Search for the cell housing the specified text and yield its [X, Y] center coordinate. 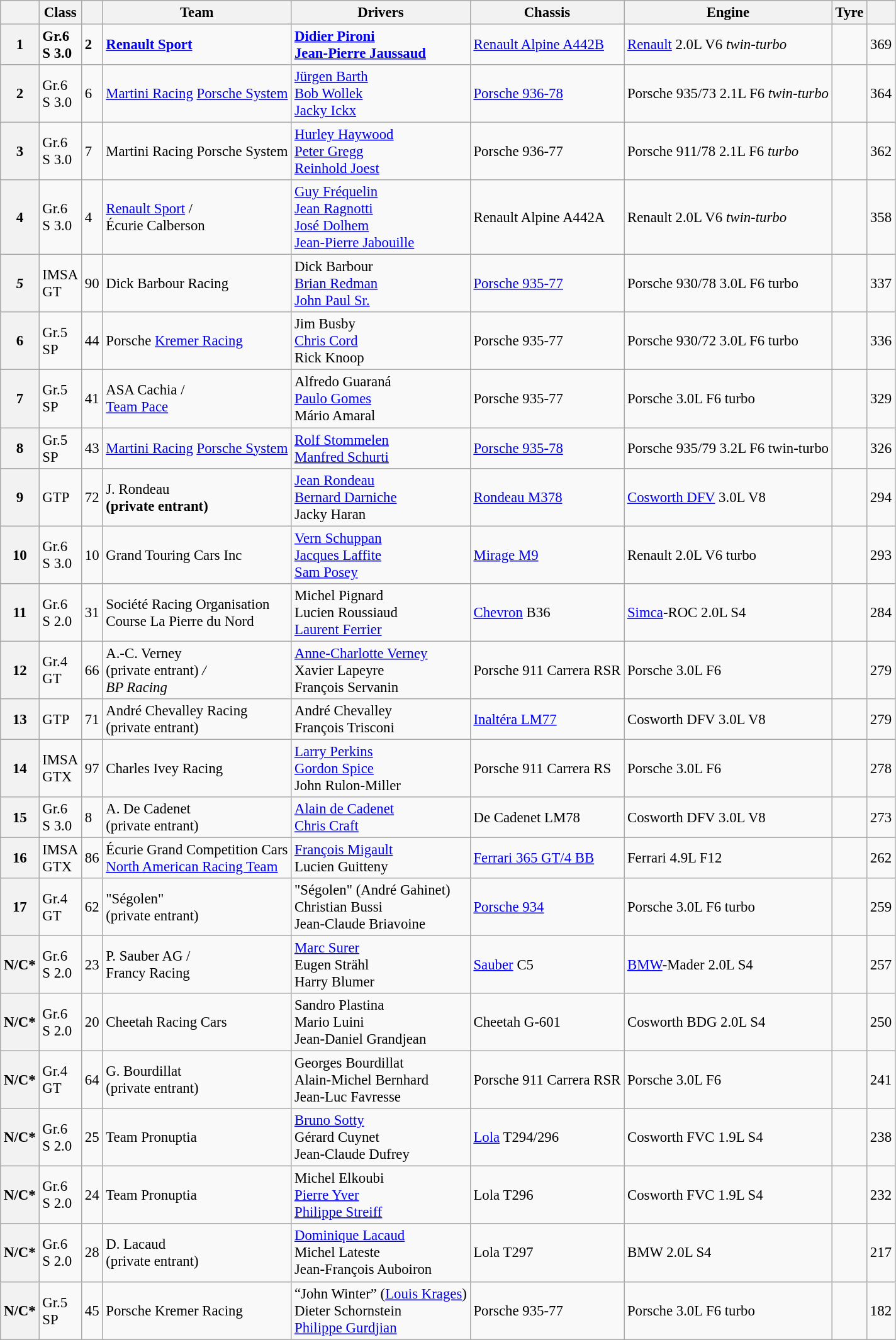
Team [197, 13]
358 [881, 218]
Porsche 911/78 2.1L F6 turbo [729, 152]
Jean Rondeau Bernard Darniche Jacky Haran [381, 497]
262 [881, 858]
278 [881, 768]
31 [92, 612]
Michel Pignard Lucien Roussiaud Laurent Ferrier [381, 612]
337 [881, 284]
5 [20, 284]
217 [881, 1253]
45 [92, 1310]
Ferrari 4.9L F12 [729, 858]
Alain de Cadenet Chris Craft [381, 818]
257 [881, 965]
Rolf Stommelen Manfred Schurti [381, 448]
A. De Cadenet(private entrant) [197, 818]
Dominique Lacaud Michel Lateste Jean-François Auboiron [381, 1253]
259 [881, 907]
364 [881, 94]
Bruno Sotty Gérard Cuynet Jean-Claude Dufrey [381, 1137]
Porsche 911 Carrera RS [547, 768]
97 [92, 768]
BMW 2.0L S4 [729, 1253]
Didier Pironi Jean-Pierre Jaussaud [381, 45]
ASA Cachia / Team Pace [197, 399]
23 [92, 965]
Grand Touring Cars Inc [197, 555]
90 [92, 284]
IMSA GT [60, 284]
25 [92, 1137]
43 [92, 448]
16 [20, 858]
Inaltéra LM77 [547, 720]
72 [92, 497]
François Migault Lucien Guitteny [381, 858]
“John Winter” (Louis Krages) Dieter Schornstein Philippe Gurdjian [381, 1310]
Jim Busby Chris Cord Rick Knoop [381, 341]
Marc Surer Eugen Strähl Harry Blumer [381, 965]
238 [881, 1137]
Porsche 934 [547, 907]
293 [881, 555]
9 [20, 497]
Tyre [849, 13]
Georges Bourdillat Alain-Michel Bernhard Jean-Luc Favresse [381, 1080]
41 [92, 399]
Guy Fréquelin Jean Ragnotti José Dolhem Jean-Pierre Jabouille [381, 218]
369 [881, 45]
28 [92, 1253]
Mirage M9 [547, 555]
Sandro Plastina Mario Luini Jean-Daniel Grandjean [381, 1022]
"Ségolen"(private entrant) [197, 907]
Sauber C5 [547, 965]
Lola T294/296 [547, 1137]
Porsche 930/78 3.0L F6 turbo [729, 284]
20 [92, 1022]
André Chevalley François Trisconi [381, 720]
De Cadenet LM78 [547, 818]
44 [92, 341]
329 [881, 399]
3 [20, 152]
284 [881, 612]
Renault Sport [197, 45]
Cheetah G-601 [547, 1022]
241 [881, 1080]
Jürgen Barth Bob Wollek Jacky Ickx [381, 94]
Cosworth BDG 2.0L S4 [729, 1022]
BMW-Mader 2.0L S4 [729, 965]
G. Bourdillat(private entrant) [197, 1080]
Renault Alpine A442A [547, 218]
62 [92, 907]
Dick Barbour Brian Redman John Paul Sr. [381, 284]
64 [92, 1080]
1 [20, 45]
Michel Elkoubi Pierre Yver Philippe Streiff [381, 1195]
11 [20, 612]
Renault Alpine A442B [547, 45]
232 [881, 1195]
Charles Ivey Racing [197, 768]
Vern Schuppan Jacques Laffite Sam Posey [381, 555]
15 [20, 818]
Alfredo Guaraná Paulo Gomes Mário Amaral [381, 399]
Chevron B36 [547, 612]
André Chevalley Racing(private entrant) [197, 720]
Simca-ROC 2.0L S4 [729, 612]
P. Sauber AG / Francy Racing [197, 965]
250 [881, 1022]
Rondeau M378 [547, 497]
12 [20, 670]
Ferrari 365 GT/4 BB [547, 858]
Porsche 936-77 [547, 152]
Class [60, 13]
J. Rondeau(private entrant) [197, 497]
336 [881, 341]
Lola T296 [547, 1195]
Engine [729, 13]
D. Lacaud (private entrant) [197, 1253]
24 [92, 1195]
14 [20, 768]
Hurley Haywood Peter Gregg Reinhold Joest [381, 152]
Porsche 936-78 [547, 94]
Porsche 935/73 2.1L F6 twin-turbo [729, 94]
Porsche 935-78 [547, 448]
362 [881, 152]
Lola T297 [547, 1253]
"Ségolen" (André Gahinet) Christian Bussi Jean-Claude Briavoine [381, 907]
Chassis [547, 13]
Renault Sport / Écurie Calberson [197, 218]
17 [20, 907]
Écurie Grand Competition Cars North American Racing Team [197, 858]
182 [881, 1310]
Drivers [381, 13]
Renault 2.0L V6 turbo [729, 555]
86 [92, 858]
273 [881, 818]
71 [92, 720]
Larry Perkins Gordon Spice John Rulon-Miller [381, 768]
294 [881, 497]
326 [881, 448]
A.-C. Verney (private entrant) / BP Racing [197, 670]
13 [20, 720]
Société Racing Organisation Course La Pierre du Nord [197, 612]
Cheetah Racing Cars [197, 1022]
Dick Barbour Racing [197, 284]
66 [92, 670]
Porsche 935/79 3.2L F6 twin-turbo [729, 448]
Porsche 930/72 3.0L F6 turbo [729, 341]
Anne-Charlotte Verney Xavier Lapeyre François Servanin [381, 670]
